Search for the cell housing the specified text and yield its [x, y] center coordinate. 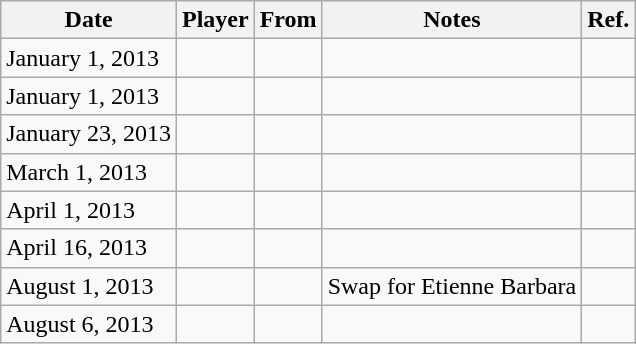
August 6, 2013 [89, 324]
April 1, 2013 [89, 210]
Swap for Etienne Barbara [452, 286]
From [288, 20]
March 1, 2013 [89, 172]
Notes [452, 20]
Date [89, 20]
August 1, 2013 [89, 286]
January 23, 2013 [89, 134]
Player [215, 20]
April 16, 2013 [89, 248]
Ref. [608, 20]
